Determine the [x, y] coordinate at the center of the cell enclosing the given text.  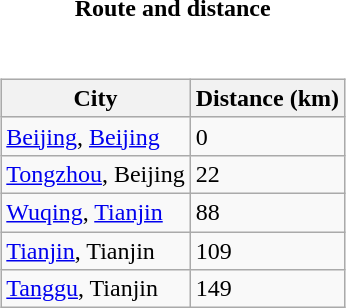
Distance (km) [267, 98]
Tanggu, Tianjin [96, 289]
0 [267, 136]
Beijing, Beijing [96, 136]
Tianjin, Tianjin [96, 251]
Tongzhou, Beijing [96, 174]
City [96, 98]
22 [267, 174]
88 [267, 212]
Wuqing, Tianjin [96, 212]
109 [267, 251]
149 [267, 289]
